Return [x, y] of the center of cell containing provided text 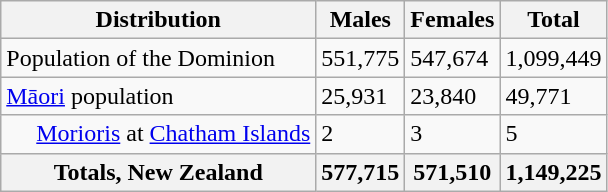
551,775 [360, 58]
2 [360, 134]
Total [554, 20]
1,099,449 [554, 58]
Males [360, 20]
Females [452, 20]
571,510 [452, 172]
1,149,225 [554, 172]
Morioris at Chatham Islands [158, 134]
Māori population [158, 96]
Totals, New Zealand [158, 172]
23,840 [452, 96]
Population of the Dominion [158, 58]
577,715 [360, 172]
547,674 [452, 58]
Distribution [158, 20]
5 [554, 134]
25,931 [360, 96]
3 [452, 134]
49,771 [554, 96]
